Return the [X, Y] coordinate for the center point of the cell that contains the specified text.  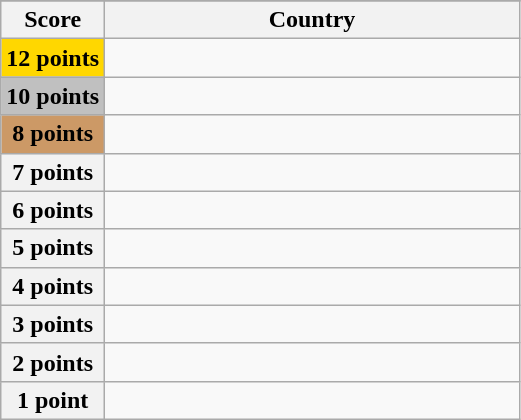
5 points [53, 248]
12 points [53, 58]
3 points [53, 324]
10 points [53, 96]
Country [312, 20]
2 points [53, 362]
7 points [53, 172]
8 points [53, 134]
Score [53, 20]
1 point [53, 400]
4 points [53, 286]
6 points [53, 210]
